From the cell containing the given text, extract its center point as (X, Y) coordinate. 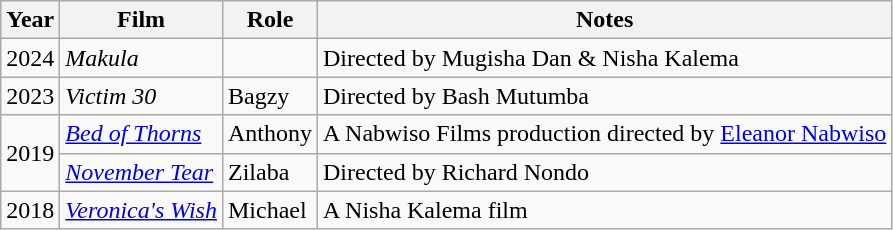
Notes (605, 20)
Year (30, 20)
Veronica's Wish (142, 210)
Directed by Mugisha Dan & Nisha Kalema (605, 58)
Michael (270, 210)
Anthony (270, 134)
A Nabwiso Films production directed by Eleanor Nabwiso (605, 134)
2023 (30, 96)
Victim 30 (142, 96)
Directed by Bash Mutumba (605, 96)
2018 (30, 210)
2019 (30, 153)
Role (270, 20)
Zilaba (270, 172)
Bed of Thorns (142, 134)
Makula (142, 58)
Bagzy (270, 96)
Film (142, 20)
2024 (30, 58)
Directed by Richard Nondo (605, 172)
A Nisha Kalema film (605, 210)
November Tear (142, 172)
